Provide the [X, Y] coordinate of the cell's center where the given text is located.  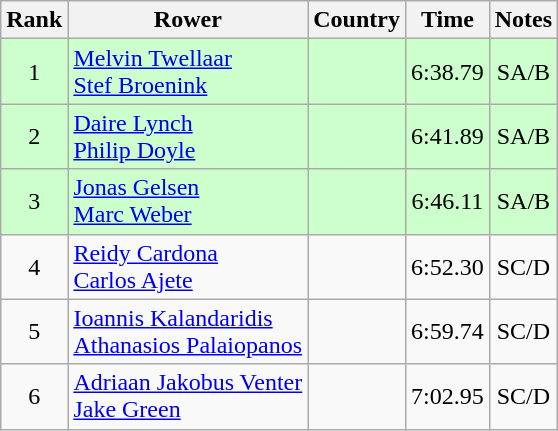
3 [34, 202]
6:59.74 [447, 332]
Rank [34, 20]
Ioannis KalandaridisAthanasios Palaiopanos [188, 332]
Melvin TwellaarStef Broenink [188, 72]
Jonas GelsenMarc Weber [188, 202]
Reidy CardonaCarlos Ajete [188, 266]
6:46.11 [447, 202]
Rower [188, 20]
6 [34, 396]
Country [357, 20]
Time [447, 20]
4 [34, 266]
6:52.30 [447, 266]
5 [34, 332]
Daire LynchPhilip Doyle [188, 136]
1 [34, 72]
7:02.95 [447, 396]
Notes [523, 20]
6:41.89 [447, 136]
2 [34, 136]
Adriaan Jakobus VenterJake Green [188, 396]
6:38.79 [447, 72]
